Extract the [X, Y] coordinate from the center of the cell holding the provided text.  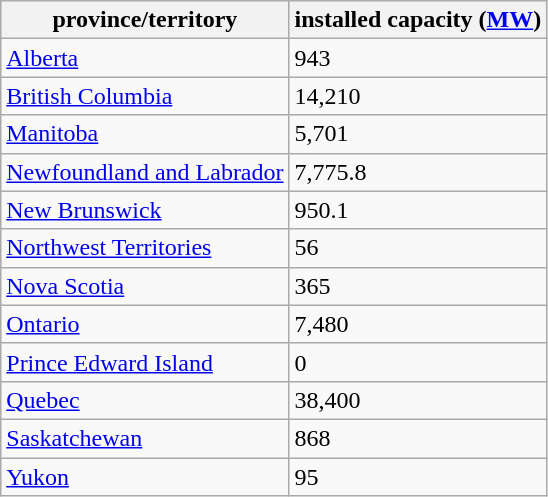
installed capacity (MW) [418, 20]
38,400 [418, 400]
0 [418, 362]
56 [418, 248]
943 [418, 58]
950.1 [418, 210]
British Columbia [145, 96]
Ontario [145, 324]
365 [418, 286]
Northwest Territories [145, 248]
Newfoundland and Labrador [145, 172]
New Brunswick [145, 210]
Nova Scotia [145, 286]
Saskatchewan [145, 438]
province/territory [145, 20]
5,701 [418, 134]
868 [418, 438]
Manitoba [145, 134]
7,775.8 [418, 172]
7,480 [418, 324]
14,210 [418, 96]
95 [418, 477]
Quebec [145, 400]
Alberta [145, 58]
Yukon [145, 477]
Prince Edward Island [145, 362]
